Identify which cell holds the provided text, then report its [x, y] central coordinate. 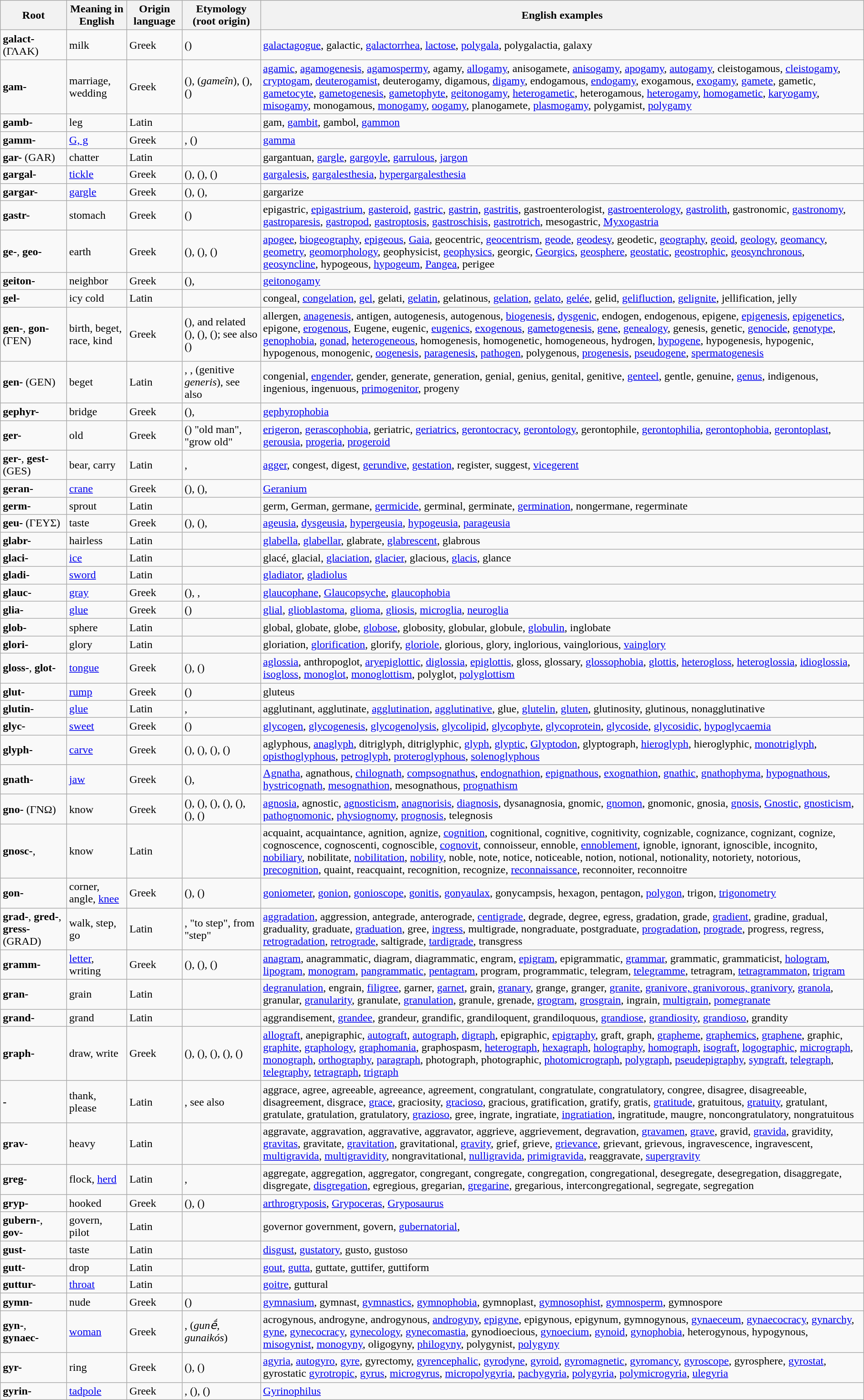
gymn- [34, 1302]
sweet [97, 726]
hairless [97, 540]
governor government, govern, gubernatorial, [562, 1227]
arthrogryposis, Grypoceras, Gryposaurus [562, 1203]
, see also [221, 1101]
jaw [97, 779]
gon- [34, 893]
beget [97, 382]
guttur- [34, 1285]
germ, German, germane, germicide, germinal, germinate, germination, nongermane, regerminate [562, 506]
gargarize [562, 192]
leg [97, 123]
grad-, gred-, gress- (GRAD) [34, 929]
- [34, 1101]
glyph- [34, 750]
goniometer, gonion, gonioscope, gonitis, gonyaulax, gonycampsis, hexagon, pentagon, polygon, trigon, trigonometry [562, 893]
, , (genitive generis), see also [221, 382]
gen-, gon- (ΓΕΝ) [34, 335]
marriage, wedding [97, 87]
gephyrophobia [562, 412]
ger- [34, 436]
carve [97, 750]
gladiator, gladiolus [562, 575]
draw, write [97, 1054]
heavy [97, 1143]
ger-, gest- (GES) [34, 465]
gnosc-, [34, 851]
throat [97, 1285]
gastr- [34, 215]
stomach [97, 215]
germ- [34, 506]
nude [97, 1302]
gamb- [34, 123]
global, globate, globe, globose, globosity, globular, globule, globulin, inglobate [562, 627]
Root [34, 15]
galact- (ΓΛΑΚ) [34, 45]
sphere [97, 627]
thank, please [97, 1101]
gray [97, 592]
hooked [97, 1203]
gyrin- [34, 1391]
milk [97, 45]
bear, carry [97, 465]
gargle [97, 192]
(), (), (), (), (), (), () [221, 809]
Geranium [562, 489]
rump [97, 691]
gloriation, glorification, glorify, gloriole, glorious, glory, inglorious, vainglorious, vainglory [562, 644]
grain [97, 994]
glabella, glabellar, glabrate, glabrescent, glabrous [562, 540]
(), (), (), (), () [221, 1054]
graph- [34, 1054]
glia- [34, 610]
gramm- [34, 964]
gel- [34, 298]
woman [97, 1332]
grav- [34, 1143]
icy cold [97, 298]
galactagogue, galactic, galactorrhea, lactose, polygala, polygalactia, galaxy [562, 45]
(), , [221, 592]
gubern-, gov- [34, 1227]
crane [97, 489]
agglutinant, agglutinate, agglutination, agglutinative, glue, glutelin, gluten, glutinosity, glutinous, nonagglutinative [562, 709]
(), and related (), (), (); see also () [221, 335]
birth, beget, race, kind [97, 335]
geiton- [34, 281]
gno- (ΓΝΩ) [34, 809]
letter, writing [97, 964]
ring [97, 1367]
bridge [97, 412]
gen- (GEN) [34, 382]
gladi- [34, 575]
gargal- [34, 175]
gloss-, glot- [34, 668]
tickle [97, 175]
geran- [34, 489]
gnath- [34, 779]
glory [97, 644]
grand [97, 1018]
gran- [34, 994]
gamma [562, 140]
glial, glioblastoma, glioma, gliosis, microglia, neuroglia [562, 610]
geu- (ΓΕΥΣ) [34, 523]
gargalesis, gargalesthesia, hypergargalesthesia [562, 175]
congeal, congelation, gel, gelati, gelatin, gelatinous, gelation, gelato, gelée, gelid, gelifluction, gelignite, jellification, jelly [562, 298]
glyc- [34, 726]
gyn-, gynaec- [34, 1332]
gephyr- [34, 412]
ageusia, dysgeusia, hypergeusia, hypogeusia, parageusia [562, 523]
tongue [97, 668]
gar- (GAR) [34, 157]
Origin language [155, 15]
, () [221, 140]
geitonogamy [562, 281]
greg- [34, 1179]
gargantuan, gargle, gargoyle, garrulous, jargon [562, 157]
, (gunḗ, gunaikós) [221, 1332]
(), (gameîn), (), () [221, 87]
Meaning in English [97, 15]
tadpole [97, 1391]
neighbor [97, 281]
old [97, 436]
gymnasium, gymnast, gymnastics, gymnophobia, gymnoplast, gymnosophist, gymnosperm, gymnospore [562, 1302]
sprout [97, 506]
Etymology (root origin) [221, 15]
glycogen, glycogenesis, glycogenolysis, glycolipid, glycophyte, glycoprotein, glycoside, glycosidic, hypoglycaemia [562, 726]
glabr- [34, 540]
corner, angle, knee [97, 893]
chatter [97, 157]
gutt- [34, 1267]
G, g [97, 140]
govern, pilot [97, 1227]
glacé, glacial, glaciation, glacier, glacious, glacis, glance [562, 558]
gam- [34, 87]
goitre, guttural [562, 1285]
aggrandisement, grandee, grandeur, grandific, grandiloquent, grandiloquous, grandiose, grandiosity, grandioso, grandity [562, 1018]
gout, gutta, guttate, guttifer, guttiform [562, 1267]
gust- [34, 1250]
gyr- [34, 1367]
ice [97, 558]
gargar- [34, 192]
disgust, gustatory, gusto, gustoso [562, 1250]
glob- [34, 627]
() "old man", "grow old" [221, 436]
flock, herd [97, 1179]
glauc- [34, 592]
gamm- [34, 140]
glaci- [34, 558]
ge-, geo- [34, 251]
, "to step", from "step" [221, 929]
drop [97, 1267]
gam, gambit, gambol, gammon [562, 123]
gryp- [34, 1203]
, (), () [221, 1391]
glaucophane, Glaucopsyche, glaucophobia [562, 592]
English examples [562, 15]
earth [97, 251]
(), (), (), () [221, 750]
glori- [34, 644]
glut- [34, 691]
sword [97, 575]
gluteus [562, 691]
Gyrinophilus [562, 1391]
grand- [34, 1018]
agger, congest, digest, gerundive, gestation, register, suggest, vicegerent [562, 465]
walk, step, go [97, 929]
glutin- [34, 709]
